Extract the (X, Y) coordinate from the center of the cell holding the provided text.  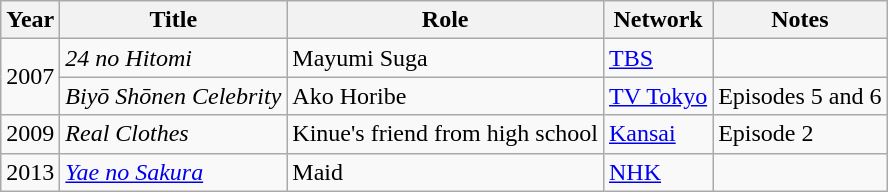
Kansai (658, 134)
Mayumi Suga (446, 58)
2013 (30, 172)
Kinue's friend from high school (446, 134)
TBS (658, 58)
Real Clothes (174, 134)
Ako Horibe (446, 96)
Biyō Shōnen Celebrity (174, 96)
Year (30, 20)
Episode 2 (800, 134)
Episodes 5 and 6 (800, 96)
Maid (446, 172)
Network (658, 20)
Title (174, 20)
NHK (658, 172)
Yae no Sakura (174, 172)
24 no Hitomi (174, 58)
Role (446, 20)
2007 (30, 77)
Notes (800, 20)
TV Tokyo (658, 96)
2009 (30, 134)
